Provide the [x, y] coordinate of the cell's center where the given text is located.  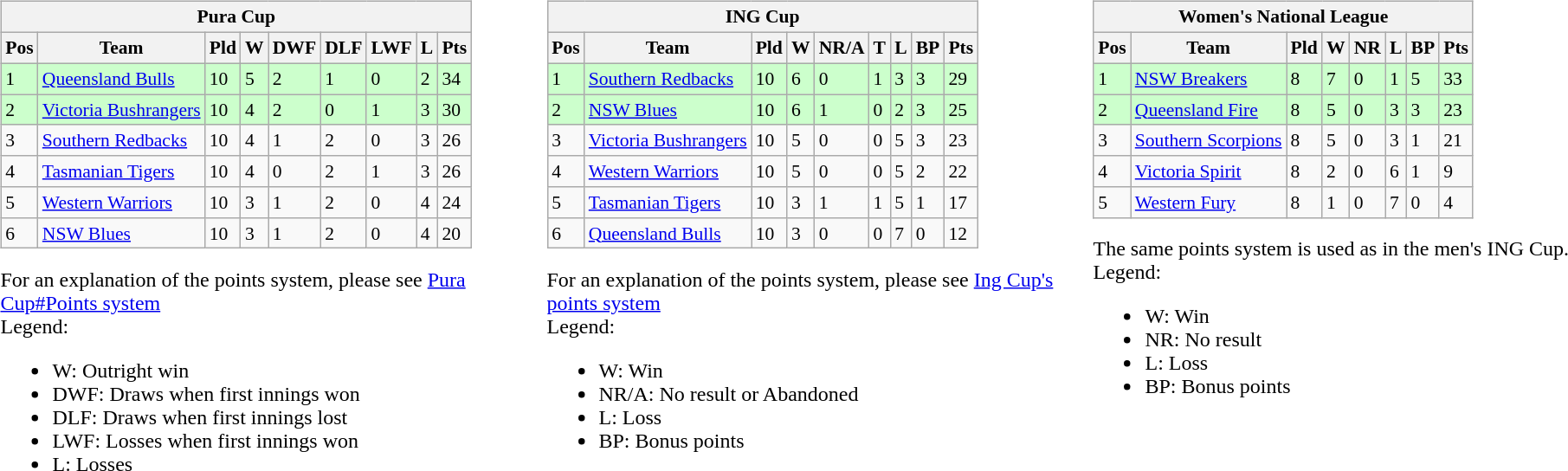
17 [961, 203]
DWF [294, 48]
DLF [343, 48]
NR [1368, 48]
30 [454, 110]
Southern Scorpions [1209, 140]
Women's National League [1283, 17]
Victoria Spirit [1209, 171]
34 [454, 79]
Queensland Fire [1209, 110]
Western Fury [1209, 203]
25 [961, 110]
T [880, 48]
NSW Breakers [1209, 79]
33 [1456, 79]
22 [961, 171]
Pura Cup [236, 17]
20 [454, 233]
21 [1456, 140]
24 [454, 203]
ING Cup [762, 17]
9 [1456, 171]
12 [961, 233]
LWF [391, 48]
29 [961, 79]
NR/A [842, 48]
